Return the (x, y) coordinate for the center point of the cell that contains the specified text.  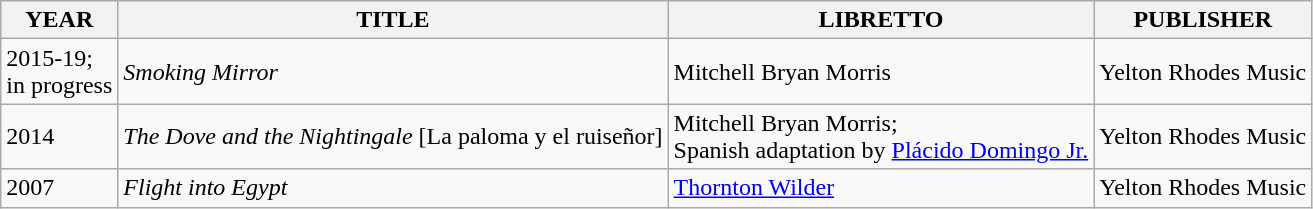
2007 (60, 188)
2015-19;in progress (60, 72)
Mitchell Bryan Morris (881, 72)
Smoking Mirror (393, 72)
Flight into Egypt (393, 188)
Thornton Wilder (881, 188)
LIBRETTO (881, 20)
Mitchell Bryan Morris;Spanish adaptation by Plácido Domingo Jr. (881, 136)
2014 (60, 136)
YEAR (60, 20)
PUBLISHER (1203, 20)
TITLE (393, 20)
The Dove and the Nightingale [La paloma y el ruiseñor] (393, 136)
